Scan for the cell matching the given text and deliver its (X, Y) coordinate at center. 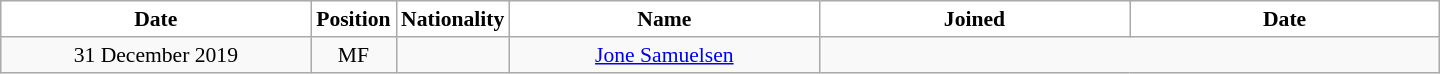
Position (354, 19)
Jone Samuelsen (664, 55)
MF (354, 55)
Name (664, 19)
Nationality (452, 19)
31 December 2019 (156, 55)
Joined (974, 19)
